Identify which cell holds the provided text, then report its (x, y) central coordinate. 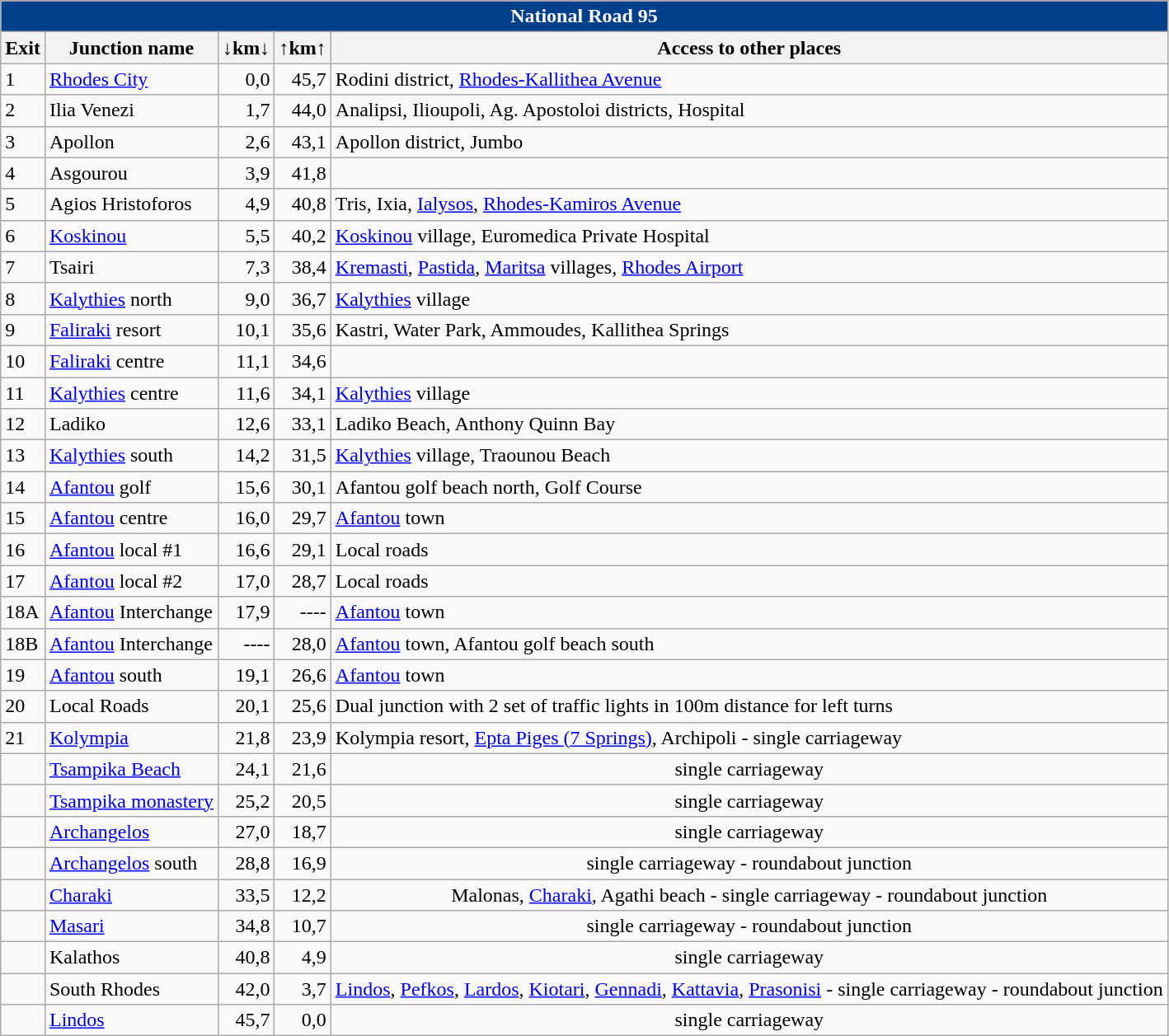
Apollon (131, 142)
Kolympia resort, Epta Piges (7 Springs), Archipoli - single carriageway (749, 738)
Kolympia (131, 738)
Kalathos (131, 958)
Faliraki resort (131, 330)
Afantou golf (131, 487)
Kalythies north (131, 298)
25,6 (303, 706)
Tsairi (131, 267)
21,8 (246, 738)
Access to other places (749, 48)
25,2 (246, 800)
31,5 (303, 456)
Analipsi, Ilioupoli, Ag. Apostoloi districts, Hospital (749, 110)
19 (23, 675)
Kastri, Water Park, Ammoudes, Kallithea Springs (749, 330)
Exit (23, 48)
Malonas, Charaki, Agathi beach - single carriageway - roundabout junction (749, 894)
3,7 (303, 989)
Kremasti, Pastida, Maritsa villages, Rhodes Airport (749, 267)
36,7 (303, 298)
38,4 (303, 267)
11,1 (246, 361)
43,1 (303, 142)
18A (23, 612)
Afantou south (131, 675)
Masari (131, 926)
Dual junction with 2 set of traffic lights in 100m distance for left turns (749, 706)
Apollon district, Jumbo (749, 142)
Archangelos (131, 832)
Afantou golf beach north, Golf Course (749, 487)
Ladiko Beach, Anthony Quinn Bay (749, 424)
34,8 (246, 926)
1,7 (246, 110)
33,5 (246, 894)
↑km↑ (303, 48)
Afantou local #2 (131, 581)
8 (23, 298)
19,1 (246, 675)
Afantou town, Afantou golf beach south (749, 644)
18,7 (303, 832)
Koskinou (131, 236)
24,1 (246, 769)
20,1 (246, 706)
Kalythies village, Traounou Beach (749, 456)
34,6 (303, 361)
12,6 (246, 424)
17,0 (246, 581)
44,0 (303, 110)
Tsampika monastery (131, 800)
Faliraki centre (131, 361)
Lindos (131, 1020)
Rhodes City (131, 79)
7 (23, 267)
21 (23, 738)
23,9 (303, 738)
Tsampika Beach (131, 769)
14 (23, 487)
Ilia Venezi (131, 110)
29,7 (303, 518)
35,6 (303, 330)
34,1 (303, 393)
15,6 (246, 487)
National Road 95 (584, 16)
16,6 (246, 550)
Kalythies centre (131, 393)
15 (23, 518)
29,1 (303, 550)
Agios Hristoforos (131, 204)
18B (23, 644)
Charaki (131, 894)
20 (23, 706)
10 (23, 361)
9 (23, 330)
28,0 (303, 644)
42,0 (246, 989)
10,7 (303, 926)
16,9 (303, 863)
16 (23, 550)
Ladiko (131, 424)
Afantou local #1 (131, 550)
14,2 (246, 456)
11,6 (246, 393)
Afantou centre (131, 518)
27,0 (246, 832)
Junction name (131, 48)
Local Roads (131, 706)
28,8 (246, 863)
3 (23, 142)
17,9 (246, 612)
↓km↓ (246, 48)
10,1 (246, 330)
3,9 (246, 173)
28,7 (303, 581)
12 (23, 424)
40,2 (303, 236)
11 (23, 393)
2 (23, 110)
5 (23, 204)
6 (23, 236)
26,6 (303, 675)
Koskinou village, Euromedica Private Hospital (749, 236)
Kalythies south (131, 456)
2,6 (246, 142)
30,1 (303, 487)
20,5 (303, 800)
5,5 (246, 236)
Lindos, Pefkos, Lardos, Kiotari, Gennadi, Kattavia, Prasonisi - single carriageway - roundabout junction (749, 989)
16,0 (246, 518)
Asgourou (131, 173)
South Rhodes (131, 989)
Archangelos south (131, 863)
13 (23, 456)
33,1 (303, 424)
12,2 (303, 894)
1 (23, 79)
Tris, Ixia, Ialysos, Rhodes-Kamiros Avenue (749, 204)
Rodini district, Rhodes-Kallithea Avenue (749, 79)
7,3 (246, 267)
4 (23, 173)
21,6 (303, 769)
41,8 (303, 173)
17 (23, 581)
9,0 (246, 298)
